Return (X, Y) of the center of cell containing provided text 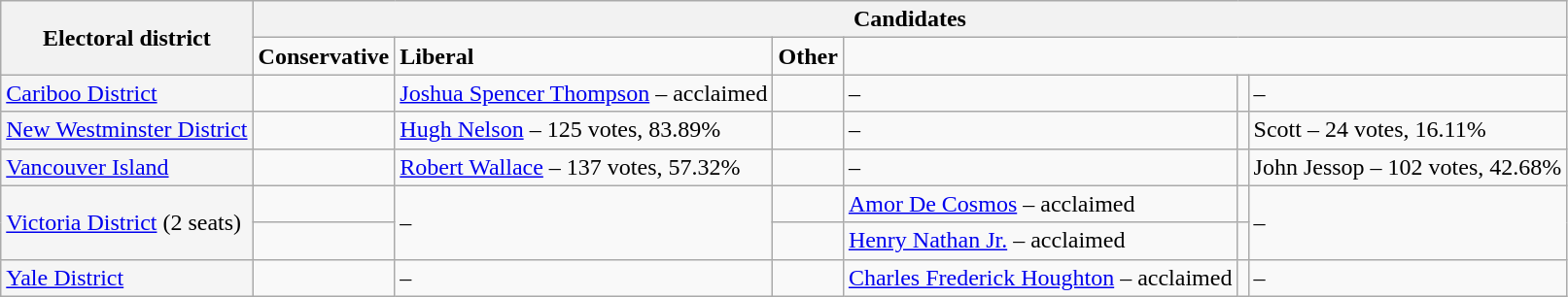
Cariboo District (126, 93)
Liberal (583, 56)
Amor De Cosmos – acclaimed (1040, 204)
Robert Wallace – 137 votes, 57.32% (583, 167)
Candidates (910, 19)
Henry Nathan Jr. – acclaimed (1040, 241)
John Jessop – 102 votes, 42.68% (1408, 167)
Victoria District (2 seats) (126, 222)
Joshua Spencer Thompson – acclaimed (583, 93)
Conservative (324, 56)
Electoral district (126, 38)
New Westminster District (126, 130)
Charles Frederick Houghton – acclaimed (1040, 278)
Other (808, 56)
Yale District (126, 278)
Vancouver Island (126, 167)
Scott – 24 votes, 16.11% (1408, 130)
Hugh Nelson – 125 votes, 83.89% (583, 130)
